Detect which cell encompasses the target text, then output its [X, Y] center coordinate. 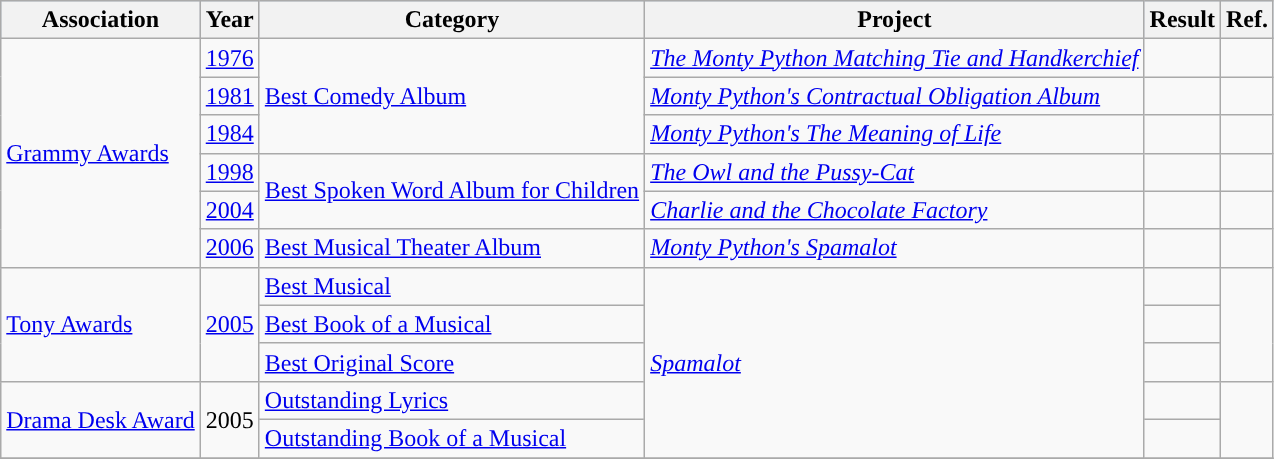
Outstanding Lyrics [452, 400]
Best Spoken Word Album for Children [452, 191]
1976 [230, 58]
The Monty Python Matching Tie and Handkerchief [894, 58]
The Owl and the Pussy-Cat [894, 172]
1981 [230, 96]
1984 [230, 134]
Tony Awards [100, 324]
Ref. [1246, 20]
Grammy Awards [100, 153]
Association [100, 20]
Spamalot [894, 362]
Outstanding Book of a Musical [452, 438]
Project [894, 20]
Result [1182, 20]
Drama Desk Award [100, 419]
Category [452, 20]
Best Comedy Album [452, 96]
2006 [230, 248]
Best Original Score [452, 362]
Monty Python's Contractual Obligation Album [894, 96]
Best Book of a Musical [452, 324]
Year [230, 20]
Charlie and the Chocolate Factory [894, 210]
Best Musical [452, 286]
Best Musical Theater Album [452, 248]
1998 [230, 172]
Monty Python's Spamalot [894, 248]
Monty Python's The Meaning of Life [894, 134]
2004 [230, 210]
